For the text-containing cell, return its midpoint in (x, y) coordinate format. 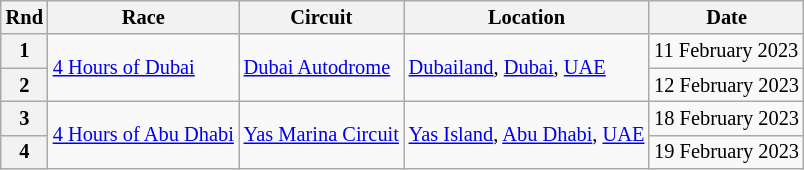
Yas Marina Circuit (322, 134)
4 Hours of Dubai (144, 68)
Rnd (24, 17)
Race (144, 17)
1 (24, 51)
3 (24, 118)
Dubai Autodrome (322, 68)
4 Hours of Abu Dhabi (144, 134)
18 February 2023 (726, 118)
Location (527, 17)
4 (24, 152)
Circuit (322, 17)
Yas Island, Abu Dhabi, UAE (527, 134)
Date (726, 17)
11 February 2023 (726, 51)
19 February 2023 (726, 152)
Dubailand, Dubai, UAE (527, 68)
12 February 2023 (726, 85)
2 (24, 85)
